Scan for the cell matching the given text and deliver its [x, y] coordinate at center. 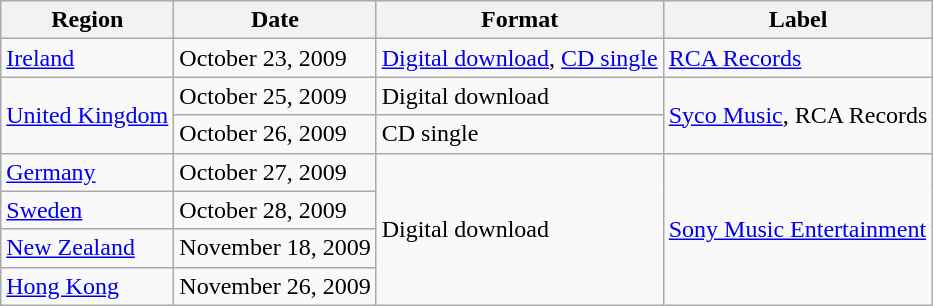
October 25, 2009 [275, 96]
Date [275, 20]
CD single [520, 134]
Ireland [88, 58]
Label [798, 20]
Format [520, 20]
New Zealand [88, 248]
October 23, 2009 [275, 58]
Sony Music Entertainment [798, 229]
October 26, 2009 [275, 134]
Sweden [88, 210]
Hong Kong [88, 286]
Germany [88, 172]
Syco Music, RCA Records [798, 115]
October 28, 2009 [275, 210]
Region [88, 20]
October 27, 2009 [275, 172]
Digital download, CD single [520, 58]
RCA Records [798, 58]
November 26, 2009 [275, 286]
November 18, 2009 [275, 248]
United Kingdom [88, 115]
